Identify which cell holds the provided text, then report its [X, Y] central coordinate. 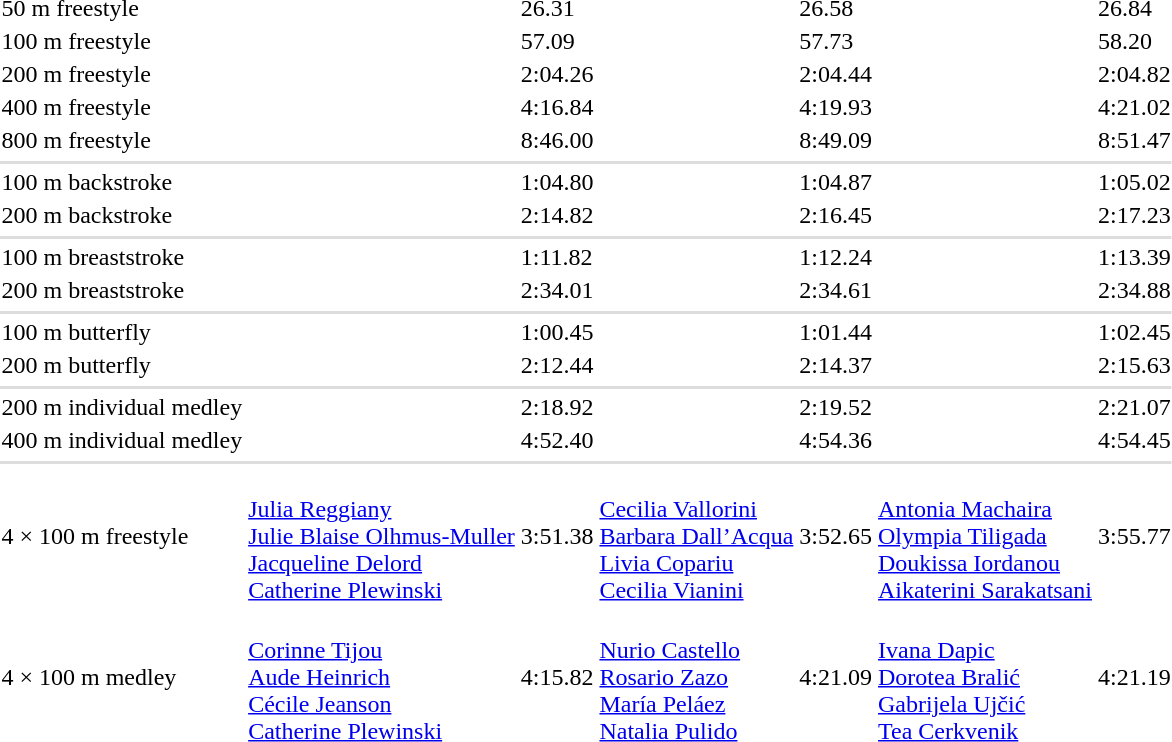
2:16.45 [836, 215]
8:46.00 [557, 140]
2:34.88 [1134, 290]
Cecilia ValloriniBarbara Dall’AcquaLivia CopariuCecilia Vianini [696, 536]
4:54.36 [836, 440]
200 m backstroke [122, 215]
2:14.37 [836, 365]
2:15.63 [1134, 365]
2:18.92 [557, 407]
8:49.09 [836, 140]
400 m freestyle [122, 107]
4:19.93 [836, 107]
4 × 100 m freestyle [122, 536]
2:19.52 [836, 407]
3:55.77 [1134, 536]
1:11.82 [557, 257]
4:52.40 [557, 440]
57.73 [836, 41]
2:14.82 [557, 215]
100 m breaststroke [122, 257]
3:51.38 [557, 536]
4:54.45 [1134, 440]
1:01.44 [836, 332]
1:04.87 [836, 182]
100 m freestyle [122, 41]
1:05.02 [1134, 182]
2:04.26 [557, 74]
1:12.24 [836, 257]
Julia ReggianyJulie Blaise Olhmus-MullerJacqueline DelordCatherine Plewinski [382, 536]
2:17.23 [1134, 215]
100 m butterfly [122, 332]
200 m breaststroke [122, 290]
1:13.39 [1134, 257]
2:21.07 [1134, 407]
Antonia MachairaOlympia TiligadaDoukissa IordanouAikaterini Sarakatsani [986, 536]
2:12.44 [557, 365]
8:51.47 [1134, 140]
200 m freestyle [122, 74]
2:04.44 [836, 74]
200 m butterfly [122, 365]
1:00.45 [557, 332]
100 m backstroke [122, 182]
58.20 [1134, 41]
400 m individual medley [122, 440]
1:04.80 [557, 182]
2:34.61 [836, 290]
4:21.02 [1134, 107]
200 m individual medley [122, 407]
2:34.01 [557, 290]
3:52.65 [836, 536]
800 m freestyle [122, 140]
4:16.84 [557, 107]
57.09 [557, 41]
1:02.45 [1134, 332]
2:04.82 [1134, 74]
